Pinpoint the cell where the given text exists, returning its [X, Y] midpoint coordinate. 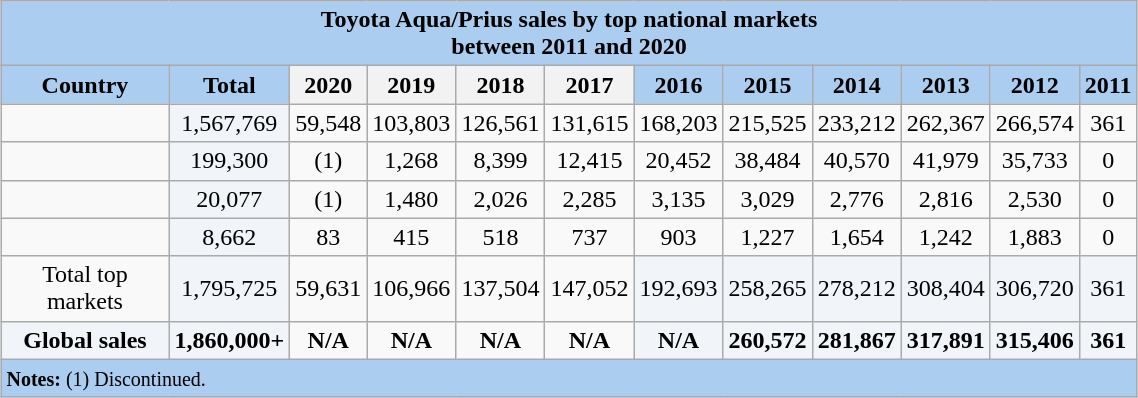
38,484 [768, 161]
Total [230, 85]
2,776 [856, 199]
59,548 [328, 123]
317,891 [946, 340]
315,406 [1034, 340]
Notes: (1) Discontinued. [569, 378]
1,567,769 [230, 123]
Global sales [85, 340]
Country [85, 85]
1,242 [946, 237]
2,530 [1034, 199]
1,227 [768, 237]
168,203 [678, 123]
518 [500, 237]
20,452 [678, 161]
2,816 [946, 199]
8,399 [500, 161]
2018 [500, 85]
2015 [768, 85]
2,285 [590, 199]
199,300 [230, 161]
2011 [1108, 85]
1,480 [412, 199]
40,570 [856, 161]
35,733 [1034, 161]
415 [412, 237]
12,415 [590, 161]
2017 [590, 85]
126,561 [500, 123]
737 [590, 237]
147,052 [590, 288]
215,525 [768, 123]
306,720 [1034, 288]
131,615 [590, 123]
1,883 [1034, 237]
103,803 [412, 123]
903 [678, 237]
2013 [946, 85]
233,212 [856, 123]
2012 [1034, 85]
2,026 [500, 199]
59,631 [328, 288]
1,795,725 [230, 288]
2019 [412, 85]
266,574 [1034, 123]
1,860,000+ [230, 340]
258,265 [768, 288]
Toyota Aqua/Prius sales by top national markets between 2011 and 2020 [569, 34]
278,212 [856, 288]
2020 [328, 85]
8,662 [230, 237]
2014 [856, 85]
262,367 [946, 123]
Total top markets [85, 288]
137,504 [500, 288]
2016 [678, 85]
1,268 [412, 161]
308,404 [946, 288]
1,654 [856, 237]
281,867 [856, 340]
260,572 [768, 340]
192,693 [678, 288]
41,979 [946, 161]
3,029 [768, 199]
20,077 [230, 199]
83 [328, 237]
106,966 [412, 288]
3,135 [678, 199]
